Search for the cell housing the specified text and yield its (X, Y) center coordinate. 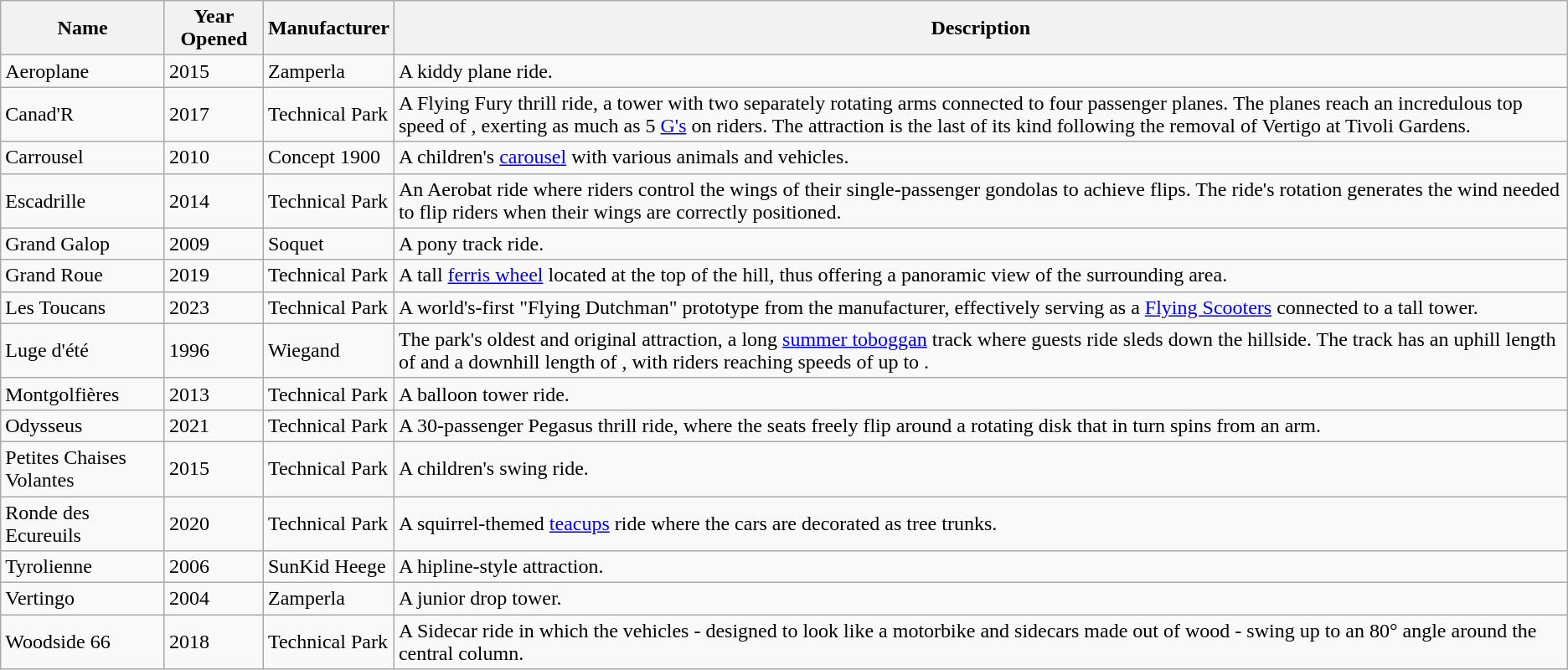
A world's-first "Flying Dutchman" prototype from the manufacturer, effectively serving as a Flying Scooters connected to a tall tower. (980, 307)
Grand Roue (83, 276)
Aeroplane (83, 71)
A children's swing ride. (980, 469)
2006 (214, 567)
Odysseus (83, 425)
2009 (214, 244)
2019 (214, 276)
Woodside 66 (83, 642)
Les Toucans (83, 307)
2004 (214, 599)
Wiegand (328, 350)
Carrousel (83, 157)
2013 (214, 394)
2023 (214, 307)
A balloon tower ride. (980, 394)
Vertingo (83, 599)
Manufacturer (328, 28)
Year Opened (214, 28)
A hipline-style attraction. (980, 567)
2010 (214, 157)
Luge d'été (83, 350)
Petites Chaises Volantes (83, 469)
A kiddy plane ride. (980, 71)
Concept 1900 (328, 157)
Ronde des Ecureuils (83, 523)
Canad'R (83, 114)
2017 (214, 114)
Escadrille (83, 201)
Name (83, 28)
Grand Galop (83, 244)
A tall ferris wheel located at the top of the hill, thus offering a panoramic view of the surrounding area. (980, 276)
A junior drop tower. (980, 599)
A children's carousel with various animals and vehicles. (980, 157)
A 30-passenger Pegasus thrill ride, where the seats freely flip around a rotating disk that in turn spins from an arm. (980, 425)
2021 (214, 425)
Description (980, 28)
A squirrel-themed teacups ride where the cars are decorated as tree trunks. (980, 523)
Soquet (328, 244)
2020 (214, 523)
SunKid Heege (328, 567)
2014 (214, 201)
A pony track ride. (980, 244)
Tyrolienne (83, 567)
1996 (214, 350)
2018 (214, 642)
Montgolfières (83, 394)
